Find where the given text appears and provide that cell's center as [X, Y] coordinate. 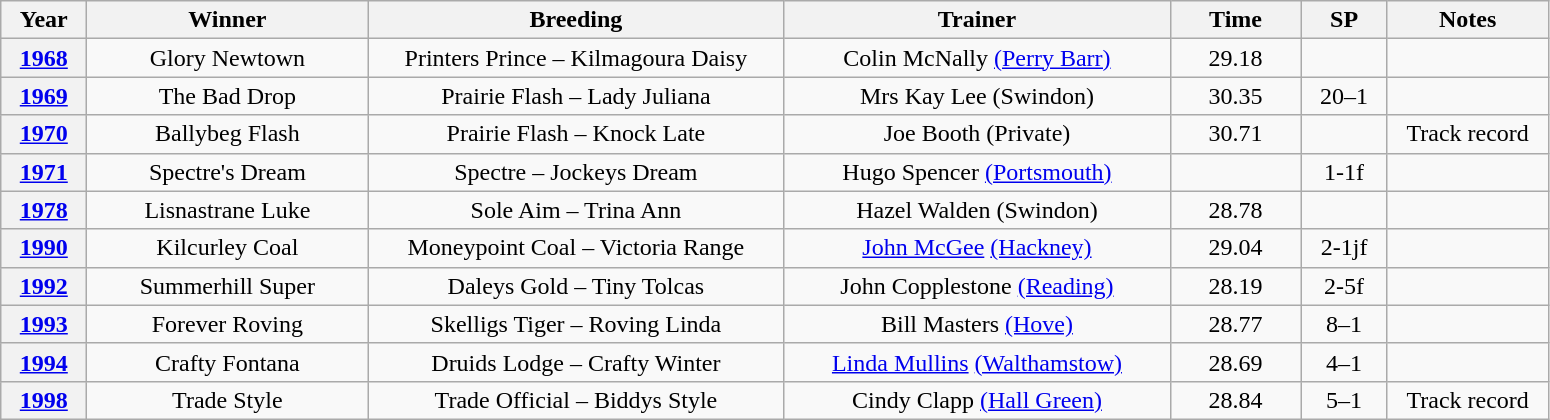
Skelligs Tiger – Roving Linda [576, 324]
Kilcurley Coal [228, 248]
Forever Roving [228, 324]
1998 [44, 400]
Daleys Gold – Tiny Tolcas [576, 286]
Hugo Spencer (Portsmouth) [977, 172]
Winner [228, 20]
1-1f [1344, 172]
Prairie Flash – Lady Juliana [576, 96]
Summerhill Super [228, 286]
28.78 [1236, 210]
Bill Masters (Hove) [977, 324]
Trade Official – Biddys Style [576, 400]
Crafty Fontana [228, 362]
8–1 [1344, 324]
SP [1344, 20]
Breeding [576, 20]
Hazel Walden (Swindon) [977, 210]
Trade Style [228, 400]
29.04 [1236, 248]
28.69 [1236, 362]
Sole Aim – Trina Ann [576, 210]
28.77 [1236, 324]
28.84 [1236, 400]
2-5f [1344, 286]
Cindy Clapp (Hall Green) [977, 400]
20–1 [1344, 96]
1968 [44, 58]
Druids Lodge – Crafty Winter [576, 362]
29.18 [1236, 58]
Time [1236, 20]
Spectre's Dream [228, 172]
1992 [44, 286]
Joe Booth (Private) [977, 134]
Glory Newtown [228, 58]
1969 [44, 96]
Prairie Flash – Knock Late [576, 134]
Ballybeg Flash [228, 134]
1993 [44, 324]
Year [44, 20]
1978 [44, 210]
Colin McNally (Perry Barr) [977, 58]
The Bad Drop [228, 96]
John Copplestone (Reading) [977, 286]
28.19 [1236, 286]
1971 [44, 172]
Moneypoint Coal – Victoria Range [576, 248]
Notes [1468, 20]
John McGee (Hackney) [977, 248]
Mrs Kay Lee (Swindon) [977, 96]
Printers Prince – Kilmagoura Daisy [576, 58]
30.35 [1236, 96]
4–1 [1344, 362]
Trainer [977, 20]
1990 [44, 248]
2-1jf [1344, 248]
1970 [44, 134]
Lisnastrane Luke [228, 210]
Spectre – Jockeys Dream [576, 172]
1994 [44, 362]
Linda Mullins (Walthamstow) [977, 362]
5–1 [1344, 400]
30.71 [1236, 134]
